From the cell containing the given text, extract its center point as (X, Y) coordinate. 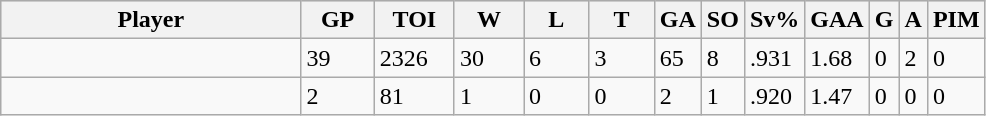
SO (722, 20)
Player (151, 20)
Sv% (774, 20)
3 (622, 58)
.931 (774, 58)
1.68 (837, 58)
30 (488, 58)
2326 (414, 58)
8 (722, 58)
65 (678, 58)
W (488, 20)
GP (338, 20)
L (556, 20)
1.47 (837, 96)
TOI (414, 20)
6 (556, 58)
.920 (774, 96)
81 (414, 96)
PIM (956, 20)
A (913, 20)
G (884, 20)
T (622, 20)
GA (678, 20)
39 (338, 58)
GAA (837, 20)
